For the text-containing cell, return its midpoint in (x, y) coordinate format. 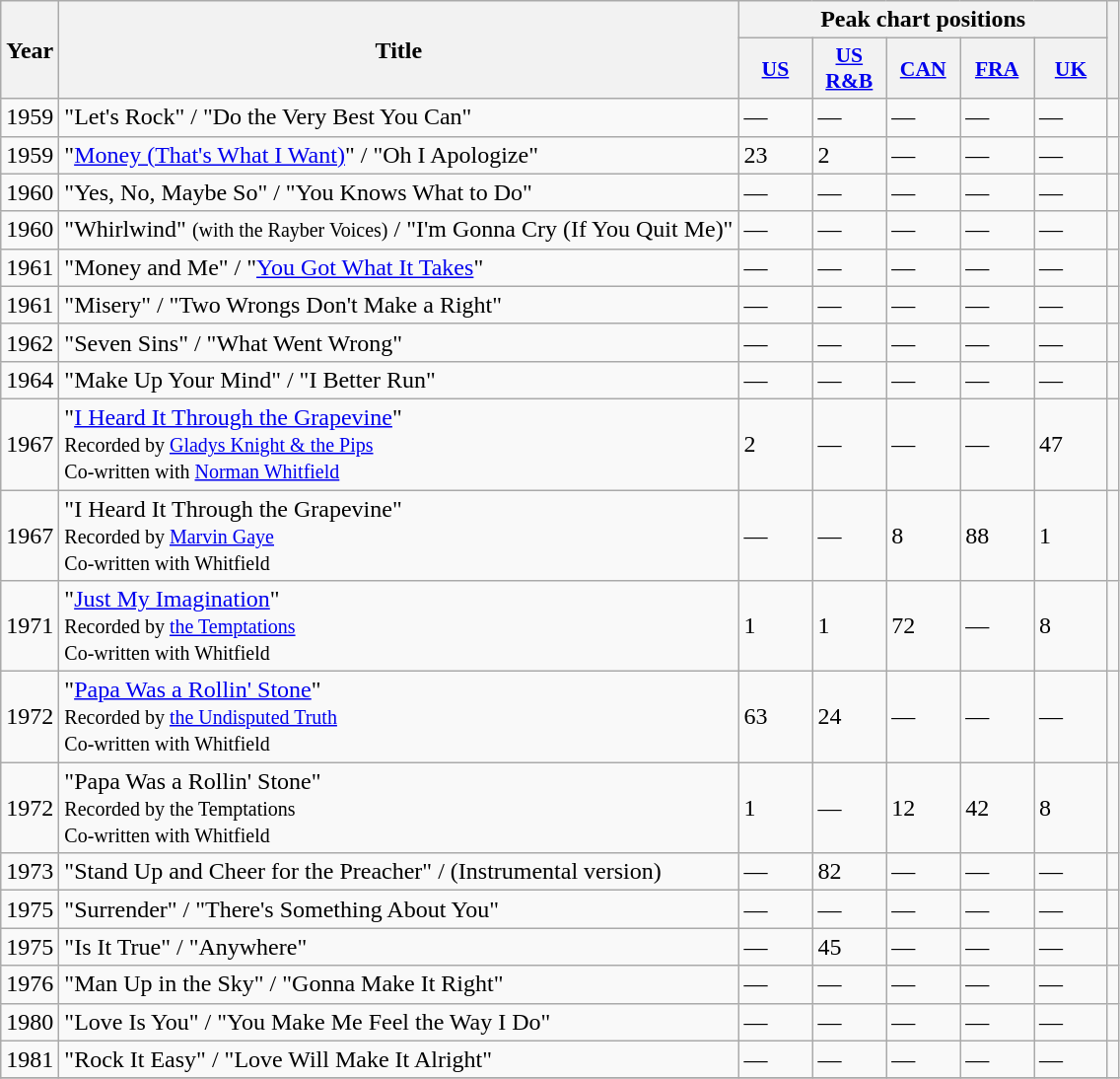
FRA (998, 69)
Year (30, 49)
US R&B (850, 69)
"Whirlwind" (with the Rayber Voices) / "I'm Gonna Cry (If You Quit Me)" (398, 230)
"Papa Was a Rollin' Stone"Recorded by the TemptationsCo-written with Whitfield (398, 808)
1962 (30, 342)
"Rock It Easy" / "Love Will Make It Alright" (398, 1059)
Title (398, 49)
"Stand Up and Cheer for the Preacher" / (Instrumental version) (398, 872)
"Just My Imagination"Recorded by the TemptationsCo-written with Whitfield (398, 626)
"Make Up Your Mind" / "I Better Run" (398, 380)
"I Heard It Through the Grapevine"Recorded by Gladys Knight & the PipsCo-written with Norman Whitfield (398, 444)
"Is It True" / "Anywhere" (398, 947)
UK (1071, 69)
"Let's Rock" / "Do the Very Best You Can" (398, 117)
72 (923, 626)
Peak chart positions (923, 20)
"Papa Was a Rollin' Stone"Recorded by the Undisputed TruthCo-written with Whitfield (398, 717)
"I Heard It Through the Grapevine"Recorded by Marvin GayeCo-written with Whitfield (398, 535)
"Man Up in the Sky" / "Gonna Make It Right" (398, 984)
CAN (923, 69)
"Money and Me" / "You Got What It Takes" (398, 267)
"Yes, No, Maybe So" / "You Knows What to Do" (398, 192)
1976 (30, 984)
42 (998, 808)
24 (850, 717)
45 (850, 947)
1980 (30, 1022)
1973 (30, 872)
47 (1071, 444)
"Seven Sins" / "What Went Wrong" (398, 342)
88 (998, 535)
1971 (30, 626)
63 (775, 717)
"Money (That's What I Want)" / "Oh I Apologize" (398, 155)
23 (775, 155)
US (775, 69)
"Surrender" / "There's Something About You" (398, 909)
"Misery" / "Two Wrongs Don't Make a Right" (398, 305)
1964 (30, 380)
1981 (30, 1059)
12 (923, 808)
82 (850, 872)
"Love Is You" / "You Make Me Feel the Way I Do" (398, 1022)
